Return [X, Y] of the center of cell containing provided text 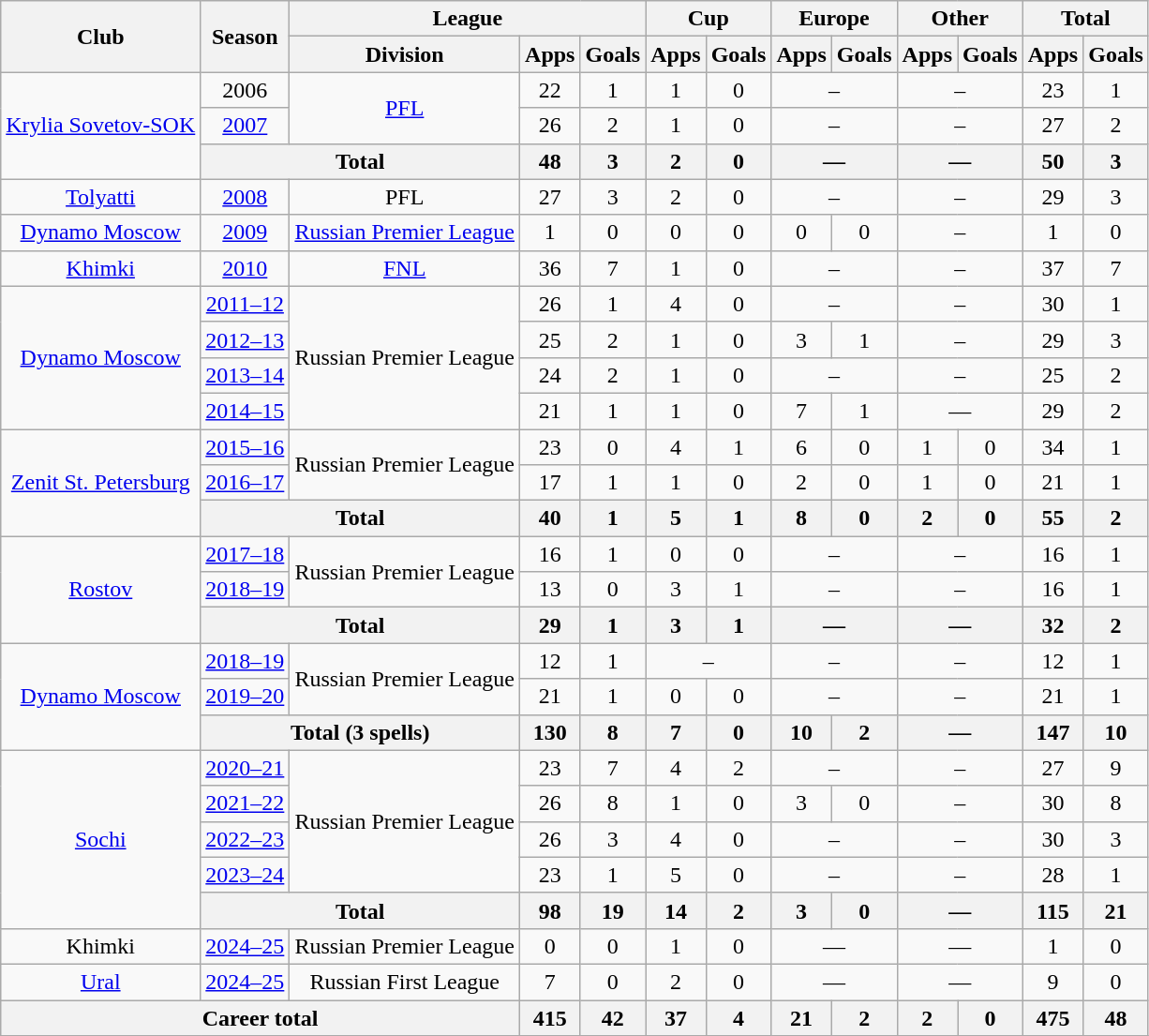
17 [550, 483]
2011–12 [246, 304]
Russian First League [405, 982]
FNL [405, 268]
2009 [246, 233]
42 [613, 1017]
2006 [246, 90]
Europe [834, 19]
55 [1052, 518]
Other [960, 19]
Krylia Sovetov-SOK [101, 126]
Ural [101, 982]
6 [801, 447]
475 [1052, 1017]
2022–23 [246, 839]
Division [405, 54]
14 [676, 910]
98 [550, 910]
Sochi [101, 839]
24 [550, 375]
415 [550, 1017]
Tolyatti [101, 197]
2023–24 [246, 875]
2019–20 [246, 697]
2007 [246, 126]
130 [550, 732]
Total (3 spells) [360, 732]
22 [550, 90]
2013–14 [246, 375]
League [468, 19]
2016–17 [246, 483]
50 [1052, 161]
40 [550, 518]
19 [613, 910]
32 [1052, 625]
2014–15 [246, 411]
2012–13 [246, 339]
2008 [246, 197]
Season [246, 37]
2015–16 [246, 447]
147 [1052, 732]
Club [101, 37]
Cup [709, 19]
2020–21 [246, 768]
34 [1052, 447]
115 [1052, 910]
2017–18 [246, 554]
2010 [246, 268]
Zenit St. Petersburg [101, 483]
Career total [261, 1017]
13 [550, 590]
36 [550, 268]
Rostov [101, 590]
2021–22 [246, 803]
28 [1052, 875]
